Find where the given text appears and provide that cell's center as (x, y) coordinate. 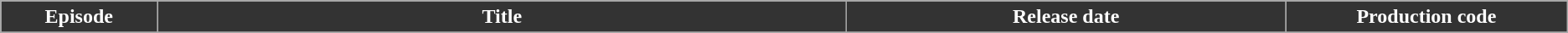
Title (503, 17)
Episode (79, 17)
Production code (1427, 17)
Release date (1066, 17)
